From the cell containing the given text, extract its center point as (X, Y) coordinate. 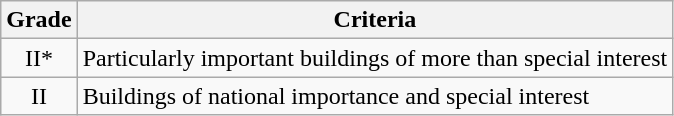
Buildings of national importance and special interest (375, 96)
Particularly important buildings of more than special interest (375, 58)
II* (39, 58)
Criteria (375, 20)
II (39, 96)
Grade (39, 20)
